Identify which cell holds the provided text, then report its [x, y] central coordinate. 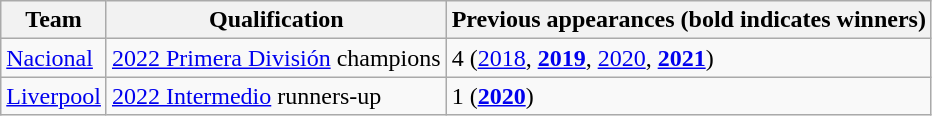
Team [54, 20]
1 (2020) [688, 96]
2022 Primera División champions [276, 58]
Nacional [54, 58]
Liverpool [54, 96]
Previous appearances (bold indicates winners) [688, 20]
Qualification [276, 20]
2022 Intermedio runners-up [276, 96]
4 (2018, 2019, 2020, 2021) [688, 58]
